Determine the (x, y) coordinate at the center of the cell enclosing the given text.  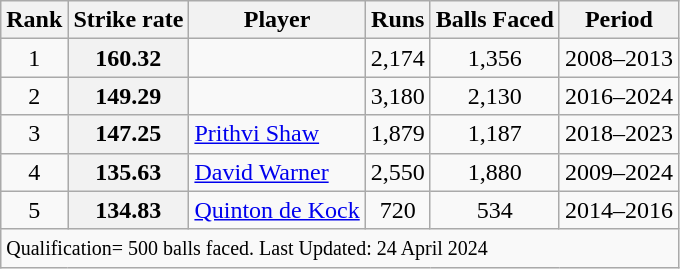
Player (277, 20)
Prithvi Shaw (277, 134)
147.25 (128, 134)
2016–2024 (618, 96)
5 (34, 210)
Strike rate (128, 20)
Period (618, 20)
Quinton de Kock (277, 210)
2,130 (494, 96)
1,356 (494, 58)
David Warner (277, 172)
2014–2016 (618, 210)
Runs (398, 20)
4 (34, 172)
1,879 (398, 134)
135.63 (128, 172)
2 (34, 96)
2,174 (398, 58)
2009–2024 (618, 172)
534 (494, 210)
2018–2023 (618, 134)
Qualification= 500 balls faced. Last Updated: 24 April 2024 (340, 248)
134.83 (128, 210)
2,550 (398, 172)
2008–2013 (618, 58)
1 (34, 58)
160.32 (128, 58)
1,187 (494, 134)
3,180 (398, 96)
720 (398, 210)
Balls Faced (494, 20)
149.29 (128, 96)
Rank (34, 20)
3 (34, 134)
1,880 (494, 172)
